Output the (X, Y) coordinate of the center of the cell containing the given text.  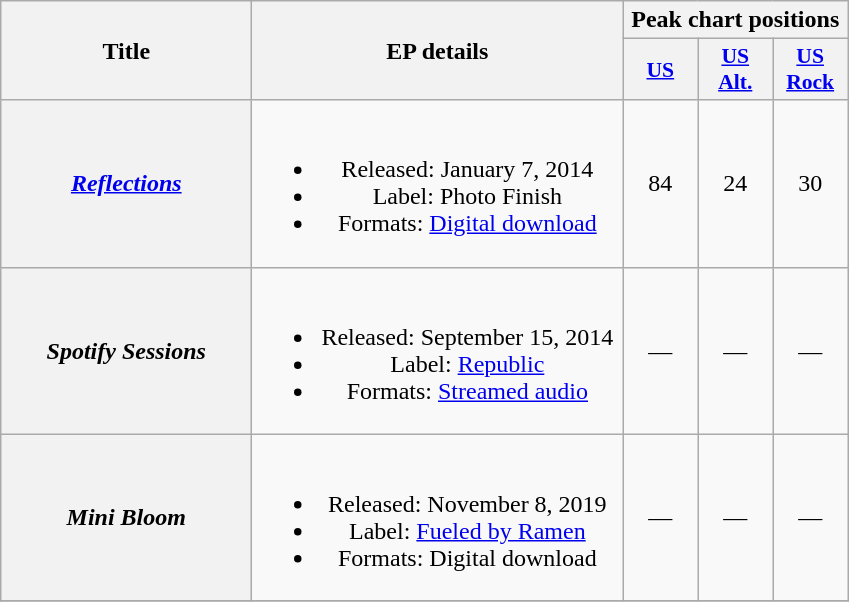
EP details (438, 50)
USRock (810, 70)
Reflections (126, 184)
24 (736, 184)
US (660, 70)
USAlt. (736, 70)
Title (126, 50)
Released: January 7, 2014Label: Photo FinishFormats: Digital download (438, 184)
Mini Bloom (126, 518)
84 (660, 184)
Released: September 15, 2014Label: RepublicFormats: Streamed audio (438, 350)
Peak chart positions (736, 20)
30 (810, 184)
Released: November 8, 2019Label: Fueled by RamenFormats: Digital download (438, 518)
Spotify Sessions (126, 350)
